Search for the cell housing the specified text and yield its (X, Y) center coordinate. 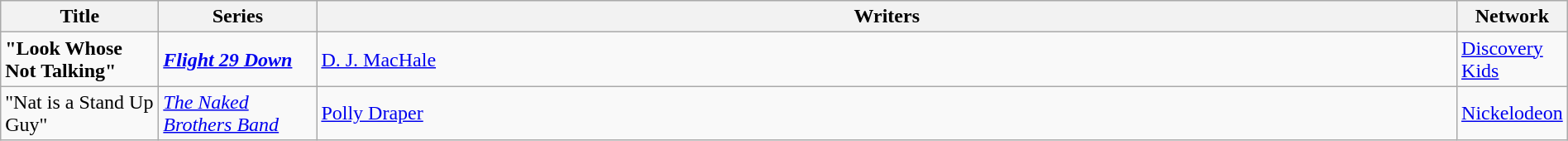
Polly Draper (887, 113)
Writers (887, 17)
"Look Whose Not Talking" (79, 60)
Flight 29 Down (238, 60)
Title (79, 17)
Series (238, 17)
Discovery Kids (1513, 60)
"Nat is a Stand Up Guy" (79, 113)
D. J. MacHale (887, 60)
Network (1513, 17)
The Naked Brothers Band (238, 113)
Nickelodeon (1513, 113)
